Extract the [X, Y] coordinate from the center of the cell holding the provided text.  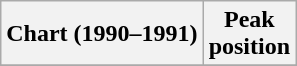
Peakposition [249, 34]
Chart (1990–1991) [102, 34]
